Detect which cell encompasses the target text, then output its [X, Y] center coordinate. 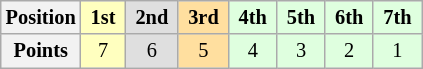
1st [104, 17]
4th [253, 17]
Position [41, 17]
2nd [152, 17]
1 [397, 51]
7th [397, 17]
5 [203, 51]
3rd [203, 17]
Points [41, 51]
5th [301, 17]
6th [349, 17]
2 [349, 51]
6 [152, 51]
7 [104, 51]
4 [253, 51]
3 [301, 51]
